Find where the given text appears and provide that cell's center as (x, y) coordinate. 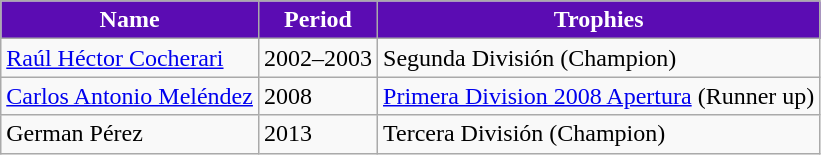
Raúl Héctor Cocherari (130, 58)
Name (130, 20)
Carlos Antonio Meléndez (130, 96)
2013 (318, 134)
2008 (318, 96)
Tercera División (Champion) (599, 134)
Segunda División (Champion) (599, 58)
Trophies (599, 20)
Primera Division 2008 Apertura (Runner up) (599, 96)
German Pérez (130, 134)
2002–2003 (318, 58)
Period (318, 20)
